Detect which cell encompasses the target text, then output its (X, Y) center coordinate. 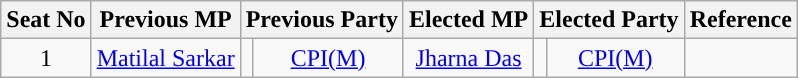
1 (46, 58)
Elected MP (468, 20)
Matilal Sarkar (166, 58)
Reference (740, 20)
Seat No (46, 20)
Jharna Das (468, 58)
Previous MP (166, 20)
Previous Party (322, 20)
Elected Party (609, 20)
